Pinpoint the cell where the given text exists, returning its (x, y) midpoint coordinate. 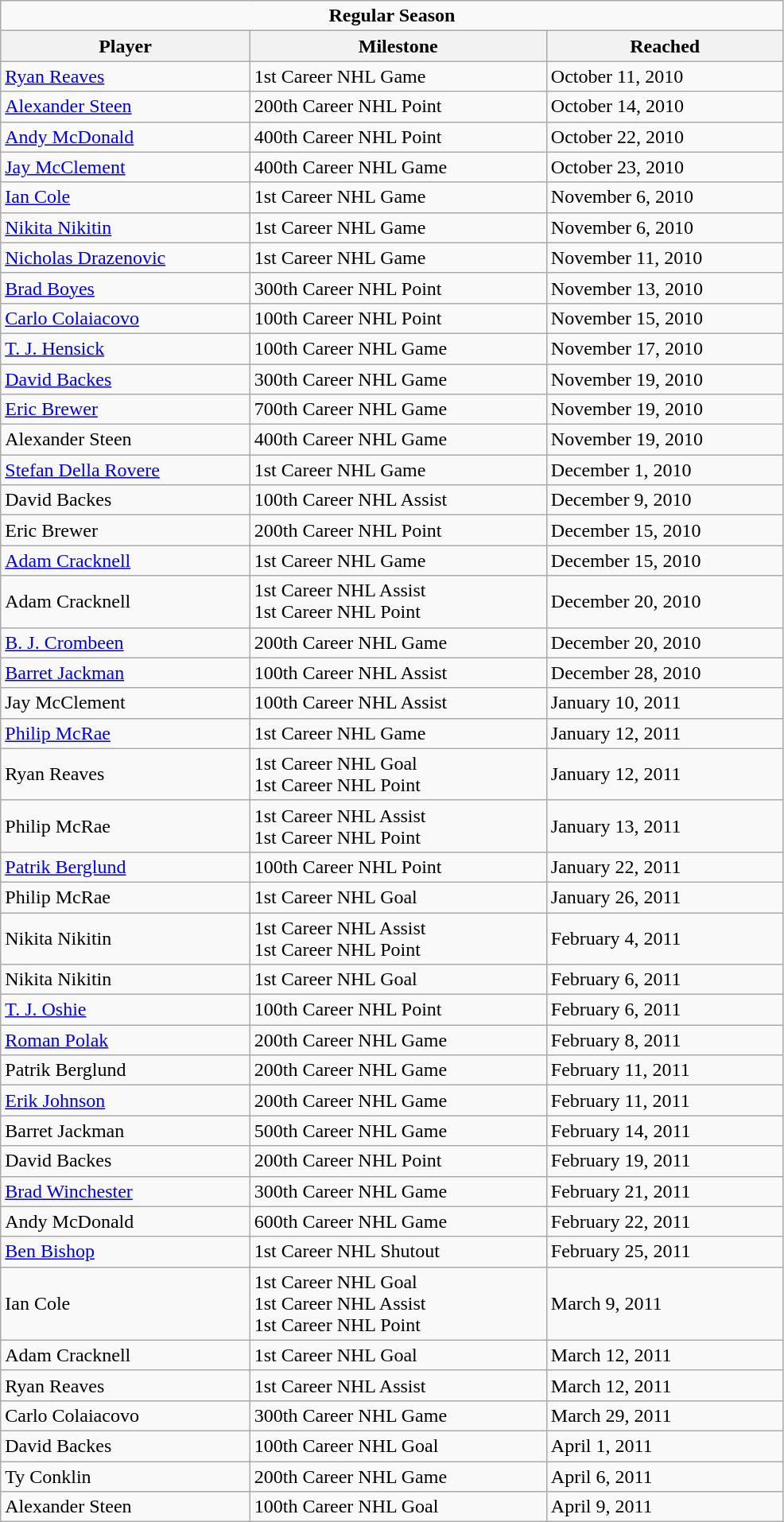
January 10, 2011 (665, 703)
600th Career NHL Game (398, 1221)
November 17, 2010 (665, 348)
February 19, 2011 (665, 1161)
700th Career NHL Game (398, 410)
Brad Boyes (126, 288)
Regular Season (392, 16)
March 9, 2011 (665, 1303)
T. J. Oshie (126, 1010)
December 9, 2010 (665, 500)
February 14, 2011 (665, 1131)
April 6, 2011 (665, 1477)
February 21, 2011 (665, 1191)
B. J. Crombeen (126, 643)
January 26, 2011 (665, 897)
Player (126, 46)
October 22, 2010 (665, 137)
400th Career NHL Point (398, 137)
October 23, 2010 (665, 167)
Stefan Della Rovere (126, 470)
April 9, 2011 (665, 1507)
1st Career NHL Assist 1st Career NHL Point (398, 938)
1st Career NHL Goal1st Career NHL Point (398, 775)
1st Career NHL Assist (398, 1385)
February 4, 2011 (665, 938)
Erik Johnson (126, 1101)
November 15, 2010 (665, 318)
Ben Bishop (126, 1252)
300th Career NHL Point (398, 288)
T. J. Hensick (126, 348)
500th Career NHL Game (398, 1131)
February 8, 2011 (665, 1040)
October 14, 2010 (665, 107)
100th Career NHL Game (398, 348)
March 29, 2011 (665, 1415)
1st Career NHL Goal 1st Career NHL Assist 1st Career NHL Point (398, 1303)
Nicholas Drazenovic (126, 258)
October 11, 2010 (665, 76)
February 25, 2011 (665, 1252)
November 13, 2010 (665, 288)
April 1, 2011 (665, 1446)
Ty Conklin (126, 1477)
Reached (665, 46)
January 13, 2011 (665, 825)
November 11, 2010 (665, 258)
Brad Winchester (126, 1191)
Milestone (398, 46)
January 22, 2011 (665, 867)
December 1, 2010 (665, 470)
Roman Polak (126, 1040)
December 28, 2010 (665, 673)
1st Career NHL Shutout (398, 1252)
February 22, 2011 (665, 1221)
